Extract the [X, Y] coordinate from the center of the cell holding the provided text.  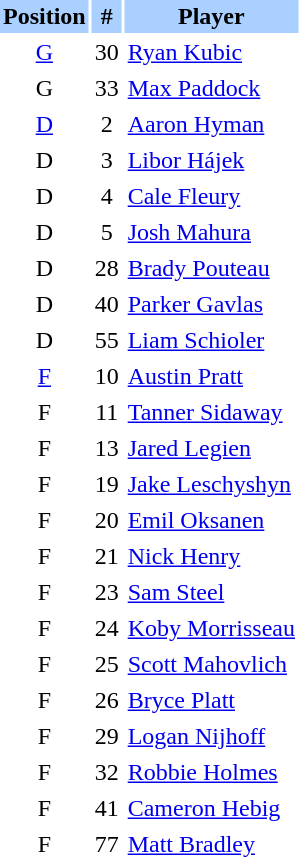
Cale Fleury [212, 196]
Position [44, 16]
3 [107, 160]
Scott Mahovlich [212, 664]
Aaron Hyman [212, 124]
Parker Gavlas [212, 304]
26 [107, 700]
19 [107, 484]
Tanner Sidaway [212, 412]
Max Paddock [212, 88]
2 [107, 124]
Nick Henry [212, 556]
Sam Steel [212, 592]
55 [107, 340]
10 [107, 376]
13 [107, 448]
Emil Oksanen [212, 520]
11 [107, 412]
32 [107, 772]
Libor Hájek [212, 160]
Player [212, 16]
Cameron Hebig [212, 808]
40 [107, 304]
Jake Leschyshyn [212, 484]
Liam Schioler [212, 340]
41 [107, 808]
30 [107, 52]
21 [107, 556]
20 [107, 520]
Brady Pouteau [212, 268]
33 [107, 88]
Josh Mahura [212, 232]
Bryce Platt [212, 700]
Austin Pratt [212, 376]
Koby Morrisseau [212, 628]
Robbie Holmes [212, 772]
Logan Nijhoff [212, 736]
24 [107, 628]
5 [107, 232]
4 [107, 196]
28 [107, 268]
Ryan Kubic [212, 52]
# [107, 16]
Jared Legien [212, 448]
29 [107, 736]
23 [107, 592]
25 [107, 664]
